Scan for the cell matching the given text and deliver its [X, Y] coordinate at center. 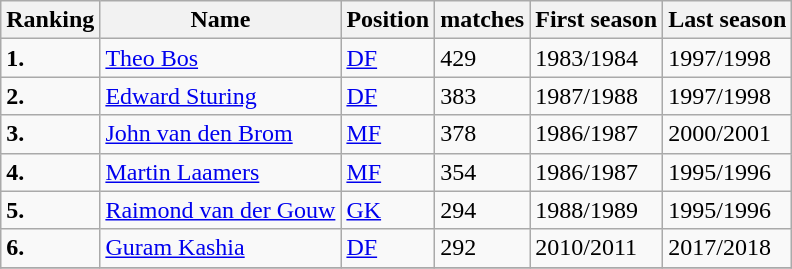
1. [50, 58]
4. [50, 172]
Guram Kashia [220, 248]
Martin Laamers [220, 172]
Ranking [50, 20]
2017/2018 [728, 248]
Edward Sturing [220, 96]
294 [482, 210]
Position [388, 20]
matches [482, 20]
378 [482, 134]
383 [482, 96]
First season [596, 20]
2010/2011 [596, 248]
5. [50, 210]
354 [482, 172]
3. [50, 134]
429 [482, 58]
2000/2001 [728, 134]
Last season [728, 20]
Theo Bos [220, 58]
1983/1984 [596, 58]
292 [482, 248]
GK [388, 210]
2. [50, 96]
1988/1989 [596, 210]
1987/1988 [596, 96]
Raimond van der Gouw [220, 210]
6. [50, 248]
Name [220, 20]
John van den Brom [220, 134]
